Determine the [X, Y] coordinate at the center of the cell enclosing the given text.  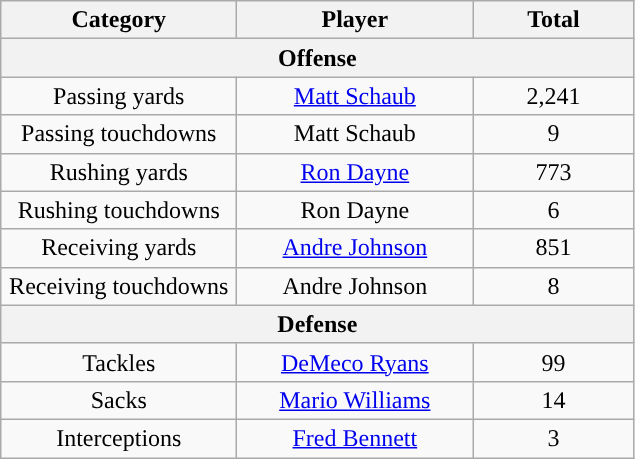
2,241 [554, 96]
14 [554, 400]
Fred Bennett [355, 438]
Total [554, 20]
Receiving touchdowns [119, 286]
Offense [318, 58]
9 [554, 134]
Receiving yards [119, 248]
773 [554, 172]
Sacks [119, 400]
851 [554, 248]
Passing yards [119, 96]
Defense [318, 324]
DeMeco Ryans [355, 362]
Rushing yards [119, 172]
6 [554, 210]
3 [554, 438]
Category [119, 20]
Player [355, 20]
Tackles [119, 362]
Mario Williams [355, 400]
Interceptions [119, 438]
8 [554, 286]
99 [554, 362]
Rushing touchdowns [119, 210]
Passing touchdowns [119, 134]
